Search for the cell housing the specified text and yield its (X, Y) center coordinate. 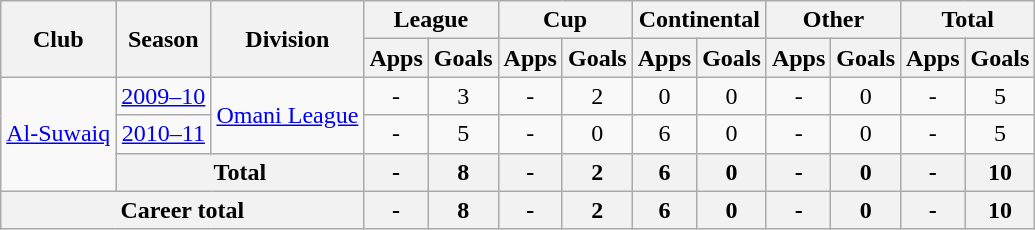
Al-Suwaiq (58, 134)
2010–11 (164, 134)
Season (164, 39)
Division (288, 39)
League (431, 20)
Continental (699, 20)
Other (833, 20)
Career total (182, 210)
Omani League (288, 115)
Club (58, 39)
Cup (565, 20)
3 (463, 96)
2009–10 (164, 96)
